Locate the cell with the specified text and output its [X, Y] center coordinate. 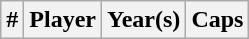
# [12, 20]
Caps [218, 20]
Year(s) [144, 20]
Player [63, 20]
